For the text-containing cell, return its midpoint in [X, Y] coordinate format. 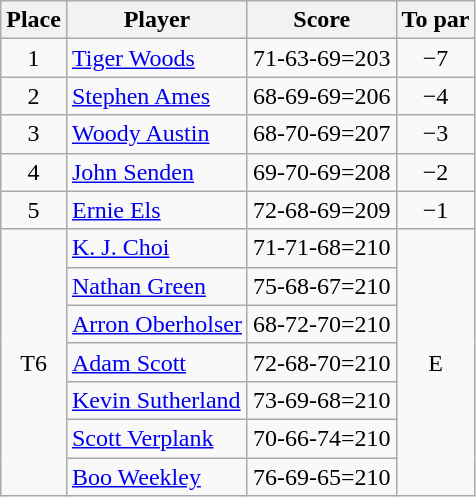
68-70-69=207 [322, 134]
76-69-65=210 [322, 477]
−2 [436, 172]
72-68-69=209 [322, 210]
−7 [436, 58]
Player [156, 20]
68-72-70=210 [322, 324]
5 [34, 210]
4 [34, 172]
John Senden [156, 172]
69-70-69=208 [322, 172]
Woody Austin [156, 134]
K. J. Choi [156, 248]
To par [436, 20]
3 [34, 134]
70-66-74=210 [322, 438]
T6 [34, 362]
Place [34, 20]
Nathan Green [156, 286]
71-71-68=210 [322, 248]
Kevin Sutherland [156, 400]
71-63-69=203 [322, 58]
Scott Verplank [156, 438]
68-69-69=206 [322, 96]
Tiger Woods [156, 58]
Stephen Ames [156, 96]
Arron Oberholser [156, 324]
72-68-70=210 [322, 362]
−3 [436, 134]
Adam Scott [156, 362]
2 [34, 96]
75-68-67=210 [322, 286]
1 [34, 58]
Ernie Els [156, 210]
−4 [436, 96]
73-69-68=210 [322, 400]
Score [322, 20]
Boo Weekley [156, 477]
E [436, 362]
−1 [436, 210]
